Search for the cell housing the specified text and yield its (x, y) center coordinate. 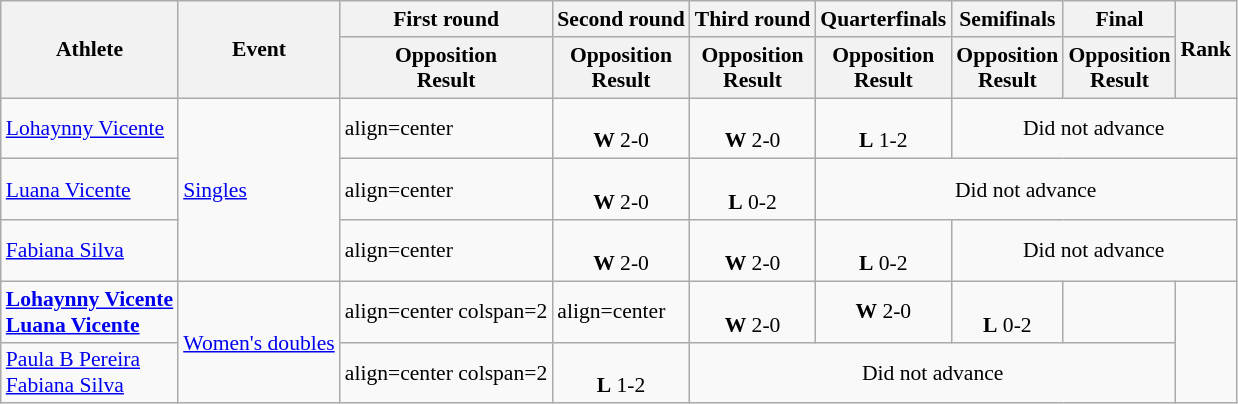
Second round (621, 19)
Fabiana Silva (90, 250)
Final (1119, 19)
Quarterfinals (883, 19)
Lohaynny VicenteLuana Vicente (90, 312)
Lohaynny Vicente (90, 128)
Rank (1206, 50)
Semifinals (1007, 19)
Athlete (90, 50)
First round (446, 19)
Women's doubles (259, 342)
Event (259, 50)
Singles (259, 190)
Luana Vicente (90, 190)
Third round (753, 19)
Paula B PereiraFabiana Silva (90, 372)
